Return (X, Y) of the center of cell containing provided text 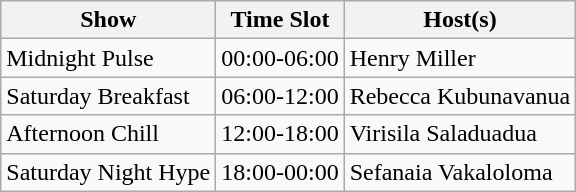
Saturday Night Hype (108, 172)
18:00-00:00 (280, 172)
Show (108, 20)
00:00-06:00 (280, 58)
12:00-18:00 (280, 134)
Afternoon Chill (108, 134)
06:00-12:00 (280, 96)
Time Slot (280, 20)
Sefanaia Vakaloloma (460, 172)
Saturday Breakfast (108, 96)
Virisila Saladuadua (460, 134)
Henry Miller (460, 58)
Rebecca Kubunavanua (460, 96)
Midnight Pulse (108, 58)
Host(s) (460, 20)
